Capture the cell that displays the provided text and extract its [x, y] central coordinate. 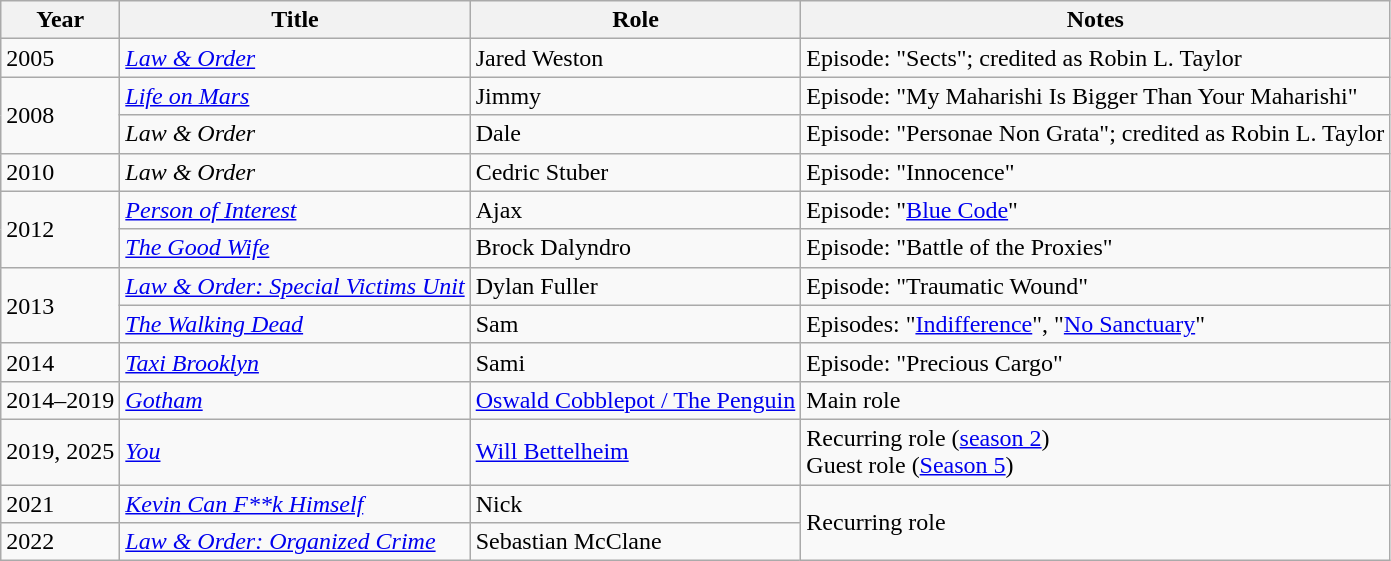
Sami [636, 362]
Taxi Brooklyn [295, 362]
2012 [60, 229]
Year [60, 20]
Jimmy [636, 96]
Episodes: "Indifference", "No Sanctuary" [1096, 324]
Law & Order: Organized Crime [295, 542]
Person of Interest [295, 210]
2022 [60, 542]
Jared Weston [636, 58]
Sebastian McClane [636, 542]
Nick [636, 503]
Episode: "Traumatic Wound" [1096, 286]
Recurring role [1096, 522]
2021 [60, 503]
The Walking Dead [295, 324]
Will Bettelheim [636, 452]
Sam [636, 324]
Kevin Can F**k Himself [295, 503]
Episode: "Precious Cargo" [1096, 362]
Brock Dalyndro [636, 248]
Episode: "Innocence" [1096, 172]
2005 [60, 58]
Role [636, 20]
The Good Wife [295, 248]
Title [295, 20]
2013 [60, 305]
Cedric Stuber [636, 172]
Law & Order: Special Victims Unit [295, 286]
Episode: "My Maharishi Is Bigger Than Your Maharishi" [1096, 96]
Dylan Fuller [636, 286]
2014 [60, 362]
You [295, 452]
Episode: "Blue Code" [1096, 210]
Ajax [636, 210]
Episode: "Sects"; credited as Robin L. Taylor [1096, 58]
2014–2019 [60, 400]
Recurring role (season 2)Guest role (Season 5) [1096, 452]
Dale [636, 134]
Oswald Cobblepot / The Penguin [636, 400]
Life on Mars [295, 96]
Notes [1096, 20]
Episode: "Personae Non Grata"; credited as Robin L. Taylor [1096, 134]
2008 [60, 115]
Main role [1096, 400]
Episode: "Battle of the Proxies" [1096, 248]
Gotham [295, 400]
2010 [60, 172]
2019, 2025 [60, 452]
